Return (x, y) of the center of cell containing provided text 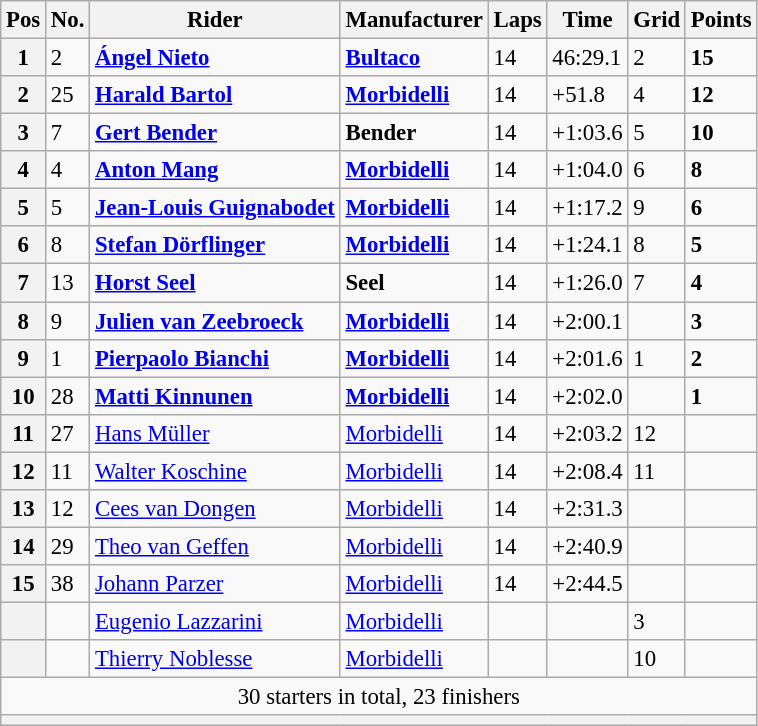
Johann Parzer (215, 584)
Jean-Louis Guignabodet (215, 208)
25 (68, 95)
Bultaco (414, 58)
30 starters in total, 23 finishers (379, 697)
Matti Kinnunen (215, 396)
Walter Koschine (215, 471)
Cees van Dongen (215, 509)
Laps (518, 20)
Points (720, 20)
+2:08.4 (588, 471)
+2:03.2 (588, 433)
+51.8 (588, 95)
+2:00.1 (588, 321)
Manufacturer (414, 20)
28 (68, 396)
Hans Müller (215, 433)
Eugenio Lazzarini (215, 621)
Horst Seel (215, 283)
Time (588, 20)
Pierpaolo Bianchi (215, 358)
27 (68, 433)
Ángel Nieto (215, 58)
+1:17.2 (588, 208)
Stefan Dörflinger (215, 245)
Gert Bender (215, 133)
Harald Bartol (215, 95)
+2:01.6 (588, 358)
38 (68, 584)
+2:40.9 (588, 546)
Theo van Geffen (215, 546)
Thierry Noblesse (215, 659)
Rider (215, 20)
Bender (414, 133)
+1:26.0 (588, 283)
29 (68, 546)
No. (68, 20)
+1:03.6 (588, 133)
+2:31.3 (588, 509)
Grid (656, 20)
Julien van Zeebroeck (215, 321)
Anton Mang (215, 170)
+1:04.0 (588, 170)
+2:44.5 (588, 584)
Pos (24, 20)
+1:24.1 (588, 245)
Seel (414, 283)
+2:02.0 (588, 396)
46:29.1 (588, 58)
